Identify which cell holds the provided text, then report its [x, y] central coordinate. 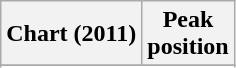
Peakposition [188, 34]
Chart (2011) [72, 34]
